Find where the given text appears and provide that cell's center as [X, Y] coordinate. 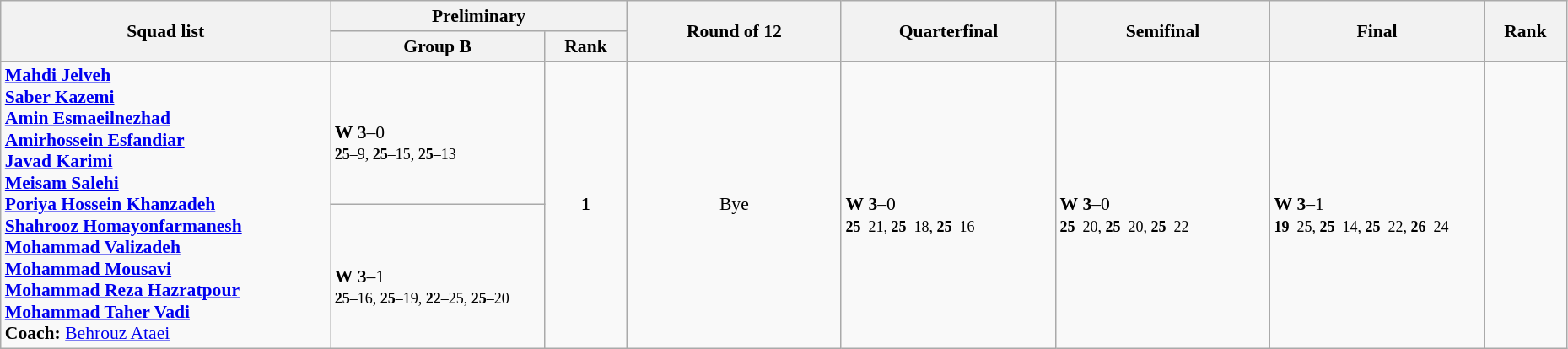
W 3–025–21, 25–18, 25–16 [948, 205]
Group B [438, 46]
1 [586, 205]
Preliminary [479, 16]
W 3–119–25, 25–14, 25–22, 26–24 [1377, 205]
Quarterfinal [948, 30]
Bye [734, 205]
Round of 12 [734, 30]
Semifinal [1162, 30]
Squad list [165, 30]
W 3–025–20, 25–20, 25–22 [1162, 205]
Final [1377, 30]
W 3–025–9, 25–15, 25–13 [438, 133]
W 3–125–16, 25–19, 22–25, 25–20 [438, 277]
